Locate the cell with the specified text and output its (x, y) center coordinate. 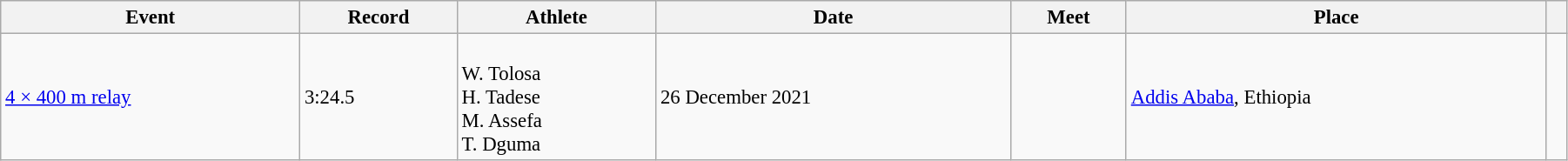
Date (834, 17)
Place (1336, 17)
4 × 400 m relay (151, 97)
W. TolosaH. TadeseM. AssefaT. Dguma (556, 97)
Record (379, 17)
Meet (1069, 17)
3:24.5 (379, 97)
Addis Ababa, Ethiopia (1336, 97)
26 December 2021 (834, 97)
Athlete (556, 17)
Event (151, 17)
